Pinpoint the cell where the given text exists, returning its [x, y] midpoint coordinate. 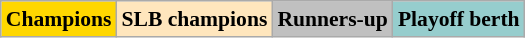
Playoff berth [459, 19]
Champions [59, 19]
Runners-up [332, 19]
SLB champions [194, 19]
